Return (x, y) of the center of cell containing provided text 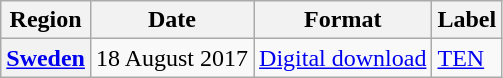
Label (467, 20)
TEN (467, 58)
Sweden (46, 58)
Region (46, 20)
18 August 2017 (172, 58)
Date (172, 20)
Digital download (343, 58)
Format (343, 20)
